Scan for the cell matching the given text and deliver its (x, y) coordinate at center. 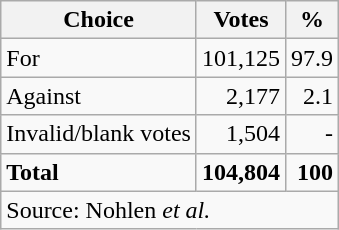
97.9 (312, 58)
- (312, 134)
1,504 (240, 134)
Against (99, 96)
2,177 (240, 96)
101,125 (240, 58)
Source: Nohlen et al. (170, 210)
For (99, 58)
104,804 (240, 172)
2.1 (312, 96)
Total (99, 172)
100 (312, 172)
Votes (240, 20)
Choice (99, 20)
% (312, 20)
Invalid/blank votes (99, 134)
